Return [X, Y] of the center of cell containing provided text 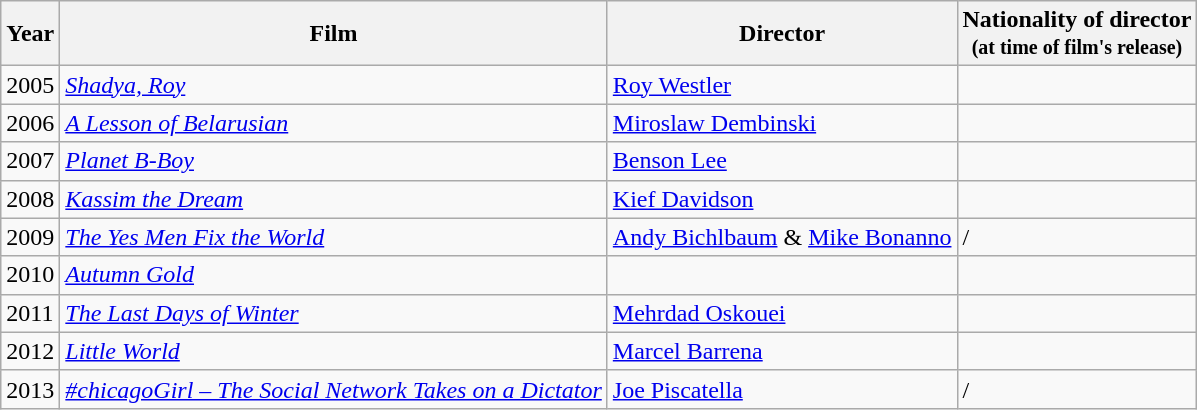
The Yes Men Fix the World [334, 237]
Roy Westler [782, 85]
Film [334, 34]
Benson Lee [782, 161]
2005 [30, 85]
2007 [30, 161]
2012 [30, 351]
Andy Bichlbaum & Mike Bonanno [782, 237]
#chicagoGirl – The Social Network Takes on a Dictator [334, 389]
Kassim the Dream [334, 199]
2009 [30, 237]
2008 [30, 199]
Marcel Barrena [782, 351]
The Last Days of Winter [334, 313]
Shadya, Roy [334, 85]
Planet B-Boy [334, 161]
2013 [30, 389]
2011 [30, 313]
Miroslaw Dembinski [782, 123]
Joe Piscatella [782, 389]
A Lesson of Belarusian [334, 123]
2010 [30, 275]
Little World [334, 351]
Kief Davidson [782, 199]
Mehrdad Oskouei [782, 313]
Nationality of director(at time of film's release) [1077, 34]
Director [782, 34]
2006 [30, 123]
Autumn Gold [334, 275]
Year [30, 34]
